Extract the [X, Y] coordinate from the center of the cell holding the provided text.  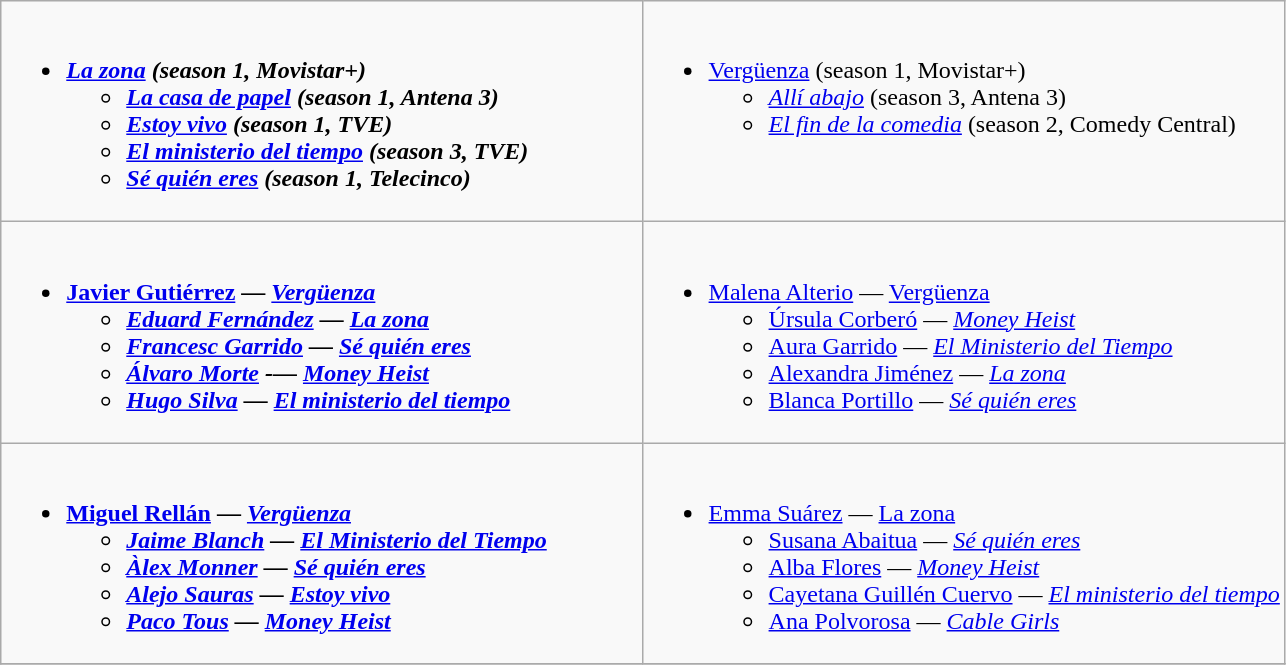
Vergüenza (season 1, Movistar+)Allí abajo (season 3, Antena 3)El fin de la comedia (season 2, Comedy Central) [964, 112]
Miguel Rellán — VergüenzaJaime Blanch — El Ministerio del TiempoÀlex Monner — Sé quién eresAlejo Sauras — Estoy vivoPaco Tous — Money Heist [322, 554]
